Locate the cell with the specified text and output its (X, Y) center coordinate. 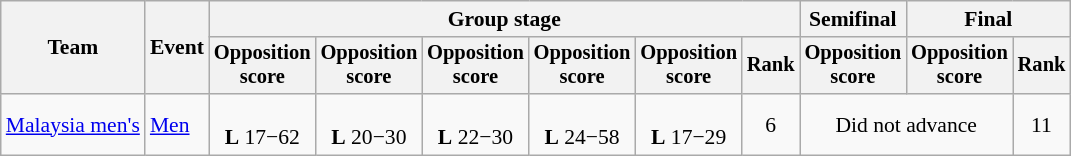
Malaysia men's (73, 124)
L 20−30 (370, 124)
Team (73, 48)
Semifinal (854, 19)
Event (177, 48)
L 22−30 (476, 124)
Group stage (504, 19)
L 17−29 (688, 124)
Did not advance (906, 124)
Men (177, 124)
L 17−62 (262, 124)
L 24−58 (582, 124)
11 (1042, 124)
Final (988, 19)
6 (771, 124)
